Capture the cell that displays the provided text and extract its (x, y) central coordinate. 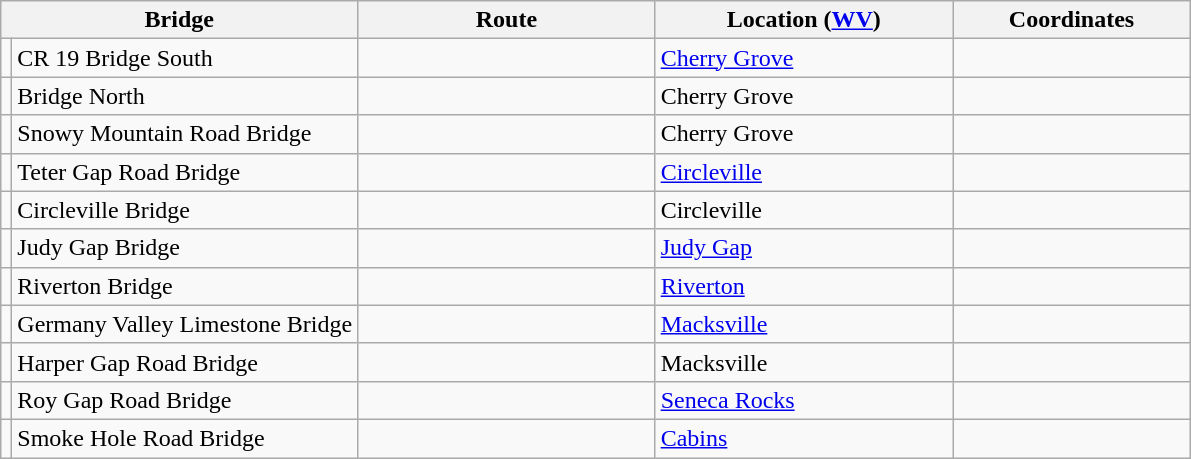
Snowy Mountain Road Bridge (185, 134)
CR 19 Bridge South (185, 58)
Bridge North (185, 96)
Riverton (804, 286)
Roy Gap Road Bridge (185, 400)
Route (506, 20)
Coordinates (1072, 20)
Harper Gap Road Bridge (185, 362)
Germany Valley Limestone Bridge (185, 324)
Judy Gap (804, 248)
Riverton Bridge (185, 286)
Location (WV) (804, 20)
Judy Gap Bridge (185, 248)
Cabins (804, 438)
Seneca Rocks (804, 400)
Smoke Hole Road Bridge (185, 438)
Teter Gap Road Bridge (185, 172)
Bridge (180, 20)
Circleville Bridge (185, 210)
